Capture the cell that displays the provided text and extract its [X, Y] central coordinate. 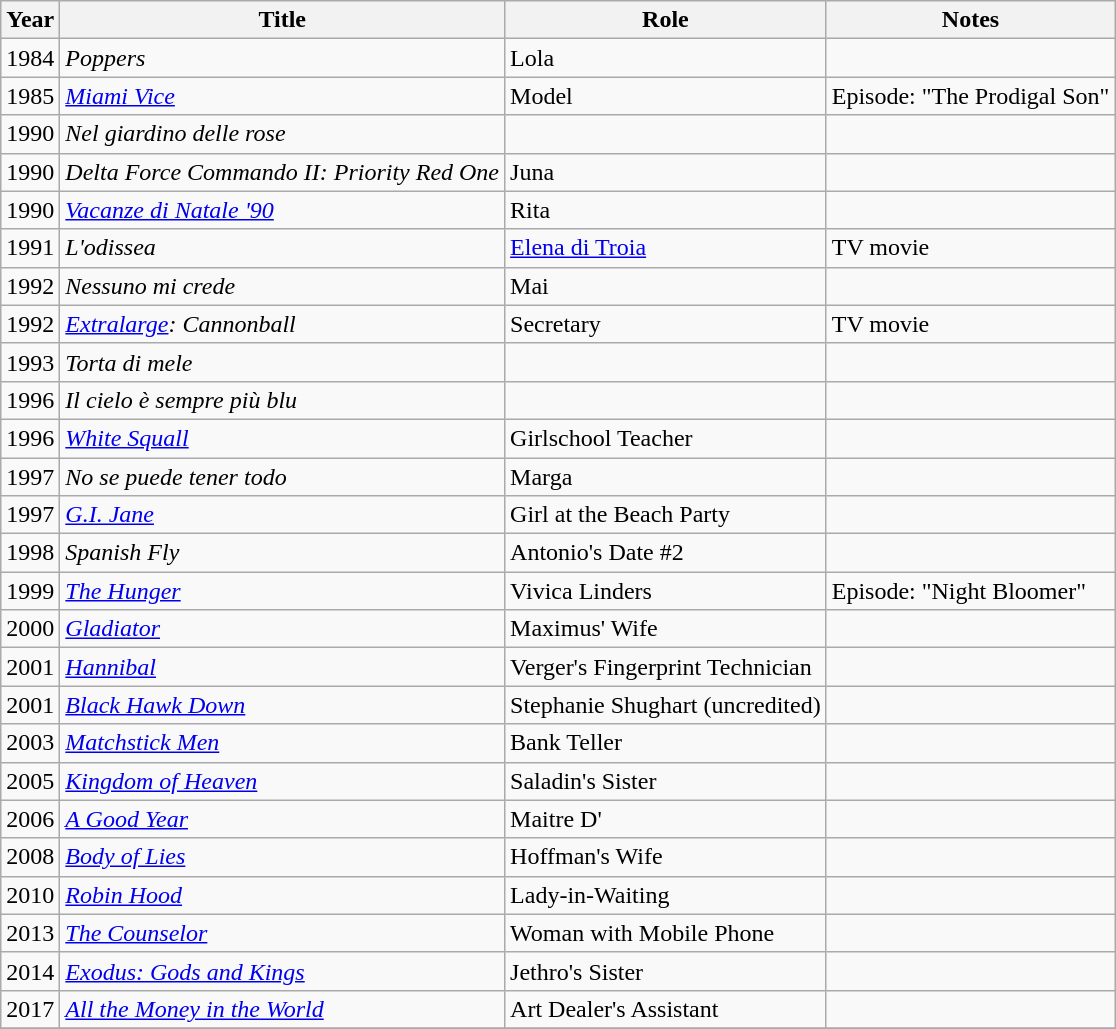
Lola [666, 58]
The Hunger [282, 591]
Art Dealer's Assistant [666, 1009]
2010 [30, 895]
1999 [30, 591]
All the Money in the World [282, 1009]
Episode: "The Prodigal Son" [970, 96]
Hannibal [282, 667]
2014 [30, 971]
2000 [30, 629]
The Counselor [282, 933]
Elena di Troia [666, 248]
Saladin's Sister [666, 781]
2006 [30, 819]
Hoffman's Wife [666, 857]
Model [666, 96]
Title [282, 20]
2005 [30, 781]
Spanish Fly [282, 553]
Kingdom of Heaven [282, 781]
2017 [30, 1009]
1991 [30, 248]
Girlschool Teacher [666, 438]
Role [666, 20]
Torta di mele [282, 362]
Exodus: Gods and Kings [282, 971]
Episode: "Night Bloomer" [970, 591]
1985 [30, 96]
L'odissea [282, 248]
Extralarge: Cannonball [282, 324]
Gladiator [282, 629]
Antonio's Date #2 [666, 553]
Rita [666, 210]
Maitre D' [666, 819]
1984 [30, 58]
Nel giardino delle rose [282, 134]
2003 [30, 743]
Nessuno mi crede [282, 286]
Lady-in-Waiting [666, 895]
Body of Lies [282, 857]
Maximus' Wife [666, 629]
Poppers [282, 58]
1993 [30, 362]
Juna [666, 172]
1998 [30, 553]
Stephanie Shughart (uncredited) [666, 705]
Vivica Linders [666, 591]
White Squall [282, 438]
No se puede tener todo [282, 477]
Year [30, 20]
G.I. Jane [282, 515]
Il cielo è sempre più blu [282, 400]
Girl at the Beach Party [666, 515]
Mai [666, 286]
Matchstick Men [282, 743]
Vacanze di Natale '90 [282, 210]
2013 [30, 933]
2008 [30, 857]
Bank Teller [666, 743]
Woman with Mobile Phone [666, 933]
Robin Hood [282, 895]
A Good Year [282, 819]
Verger's Fingerprint Technician [666, 667]
Black Hawk Down [282, 705]
Delta Force Commando II: Priority Red One [282, 172]
Notes [970, 20]
Jethro's Sister [666, 971]
Marga [666, 477]
Secretary [666, 324]
Miami Vice [282, 96]
